Return the [x, y] coordinate for the center point of the cell that contains the specified text.  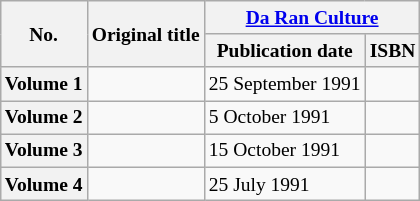
5 October 1991 [284, 118]
25 July 1991 [284, 184]
ISBN [392, 50]
Volume 2 [44, 118]
Volume 4 [44, 184]
Da Ran Culture [312, 18]
Volume 3 [44, 150]
No. [44, 34]
Publication date [284, 50]
15 October 1991 [284, 150]
Volume 1 [44, 84]
Original title [146, 34]
25 September 1991 [284, 84]
